Search for the cell housing the specified text and yield its [x, y] center coordinate. 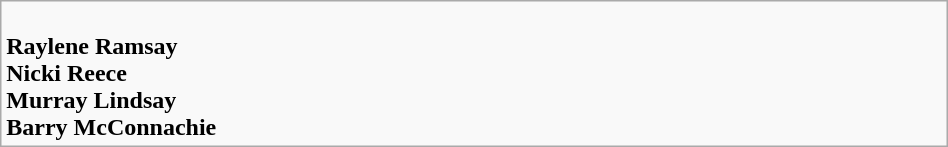
Raylene RamsayNicki ReeceMurray LindsayBarry McConnachie [474, 74]
